Return [X, Y] of the center of cell containing provided text 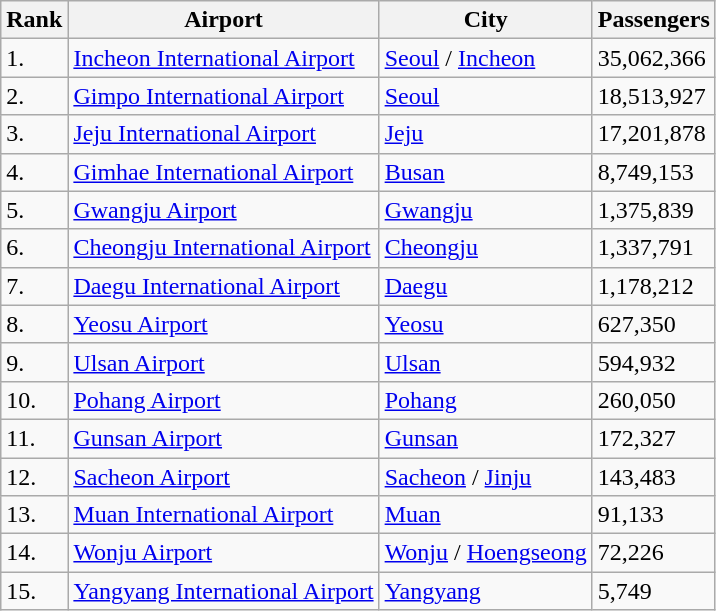
6. [34, 248]
91,133 [654, 515]
15. [34, 591]
Gwangju Airport [224, 210]
8,749,153 [654, 172]
18,513,927 [654, 96]
Incheon International Airport [224, 58]
Cheongju [486, 248]
1. [34, 58]
14. [34, 553]
Busan [486, 172]
Muan [486, 515]
Gimpo International Airport [224, 96]
1,337,791 [654, 248]
Ulsan [486, 362]
Cheongju International Airport [224, 248]
Pohang [486, 400]
260,050 [654, 400]
Gimhae International Airport [224, 172]
Ulsan Airport [224, 362]
11. [34, 438]
Seoul [486, 96]
Jeju [486, 134]
143,483 [654, 477]
Wonju Airport [224, 553]
17,201,878 [654, 134]
72,226 [654, 553]
Passengers [654, 20]
Yangyang [486, 591]
13. [34, 515]
Wonju / Hoengseong [486, 553]
Daegu International Airport [224, 286]
Yangyang International Airport [224, 591]
5. [34, 210]
627,350 [654, 324]
1,375,839 [654, 210]
Airport [224, 20]
Gunsan [486, 438]
Yeosu Airport [224, 324]
35,062,366 [654, 58]
Sacheon Airport [224, 477]
8. [34, 324]
3. [34, 134]
Jeju International Airport [224, 134]
Daegu [486, 286]
594,932 [654, 362]
City [486, 20]
Sacheon / Jinju [486, 477]
Yeosu [486, 324]
4. [34, 172]
2. [34, 96]
1,178,212 [654, 286]
Seoul / Incheon [486, 58]
9. [34, 362]
Pohang Airport [224, 400]
12. [34, 477]
Gwangju [486, 210]
172,327 [654, 438]
Rank [34, 20]
7. [34, 286]
10. [34, 400]
5,749 [654, 591]
Gunsan Airport [224, 438]
Muan International Airport [224, 515]
